Detect which cell encompasses the target text, then output its [X, Y] center coordinate. 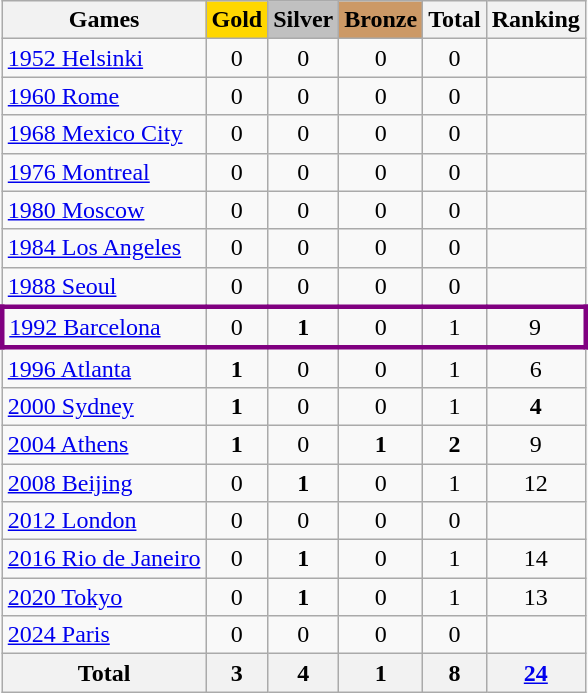
2008 Beijing [104, 483]
14 [536, 559]
1992 Barcelona [104, 328]
2016 Rio de Janeiro [104, 559]
1960 Rome [104, 96]
2004 Athens [104, 444]
3 [237, 673]
1988 Seoul [104, 287]
2012 London [104, 521]
Bronze [381, 20]
1984 Los Angeles [104, 248]
Ranking [536, 20]
24 [536, 673]
2 [455, 444]
1996 Atlanta [104, 368]
6 [536, 368]
Games [104, 20]
2024 Paris [104, 635]
2000 Sydney [104, 406]
1952 Helsinki [104, 58]
Silver [304, 20]
12 [536, 483]
Gold [237, 20]
1968 Mexico City [104, 134]
2020 Tokyo [104, 597]
1976 Montreal [104, 172]
8 [455, 673]
13 [536, 597]
1980 Moscow [104, 210]
